Locate the cell with the specified text and output its [x, y] center coordinate. 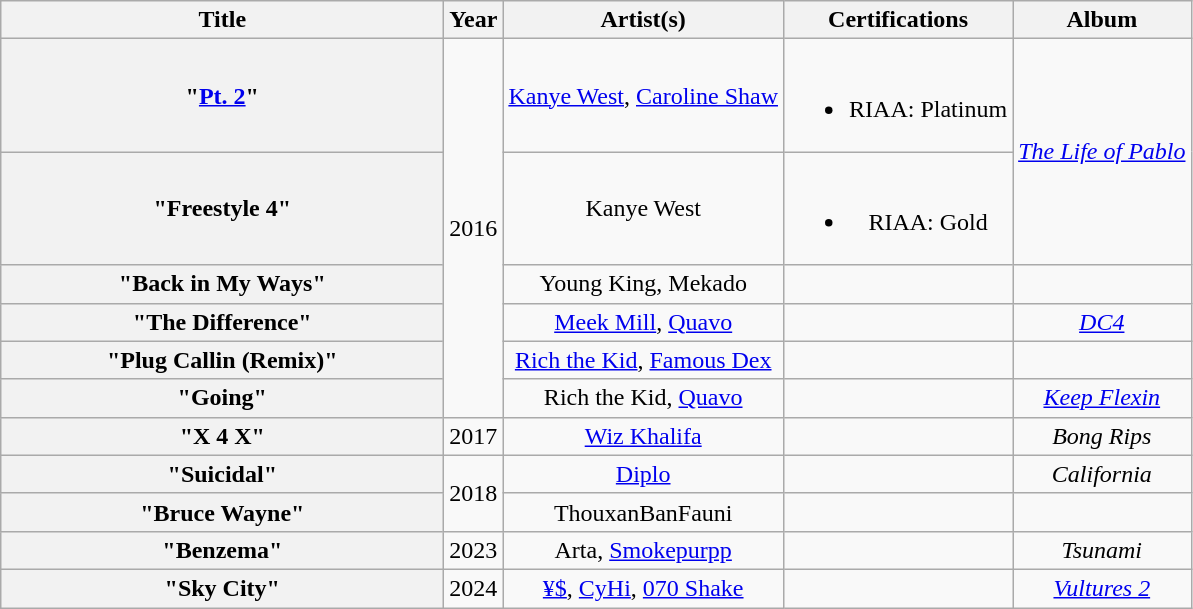
The Life of Pablo [1102, 152]
Artist(s) [644, 20]
2024 [474, 588]
"X 4 X" [222, 436]
¥$, CyHi, 070 Shake [644, 588]
"Plug Callin (Remix)" [222, 360]
"Benzema" [222, 550]
2017 [474, 436]
"Bruce Wayne" [222, 512]
Tsunami [1102, 550]
2023 [474, 550]
RIAA: Gold [898, 208]
Album [1102, 20]
Rich the Kid, Famous Dex [644, 360]
Bong Rips [1102, 436]
Certifications [898, 20]
"Freestyle 4" [222, 208]
"The Difference" [222, 322]
California [1102, 474]
Arta, Smokepurpp [644, 550]
"Going" [222, 398]
2016 [474, 228]
Vultures 2 [1102, 588]
Keep Flexin [1102, 398]
"Sky City" [222, 588]
Kanye West [644, 208]
Young King, Mekado [644, 284]
Kanye West, Caroline Shaw [644, 96]
"Pt. 2" [222, 96]
ThouxanBanFauni [644, 512]
Meek Mill, Quavo [644, 322]
2018 [474, 493]
Year [474, 20]
Diplo [644, 474]
Title [222, 20]
Wiz Khalifa [644, 436]
DC4 [1102, 322]
Rich the Kid, Quavo [644, 398]
"Back in My Ways" [222, 284]
"Suicidal" [222, 474]
RIAA: Platinum [898, 96]
